Determine the [x, y] coordinate at the center of the cell enclosing the given text.  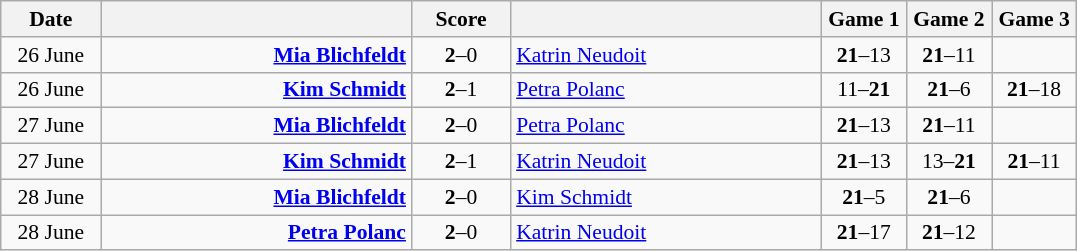
21–17 [864, 233]
13–21 [948, 162]
21–12 [948, 233]
21–18 [1034, 90]
Date [51, 19]
Game 1 [864, 19]
Game 3 [1034, 19]
Score [461, 19]
Game 2 [948, 19]
21–5 [864, 197]
11–21 [864, 90]
